Find where the given text appears and provide that cell's center as [x, y] coordinate. 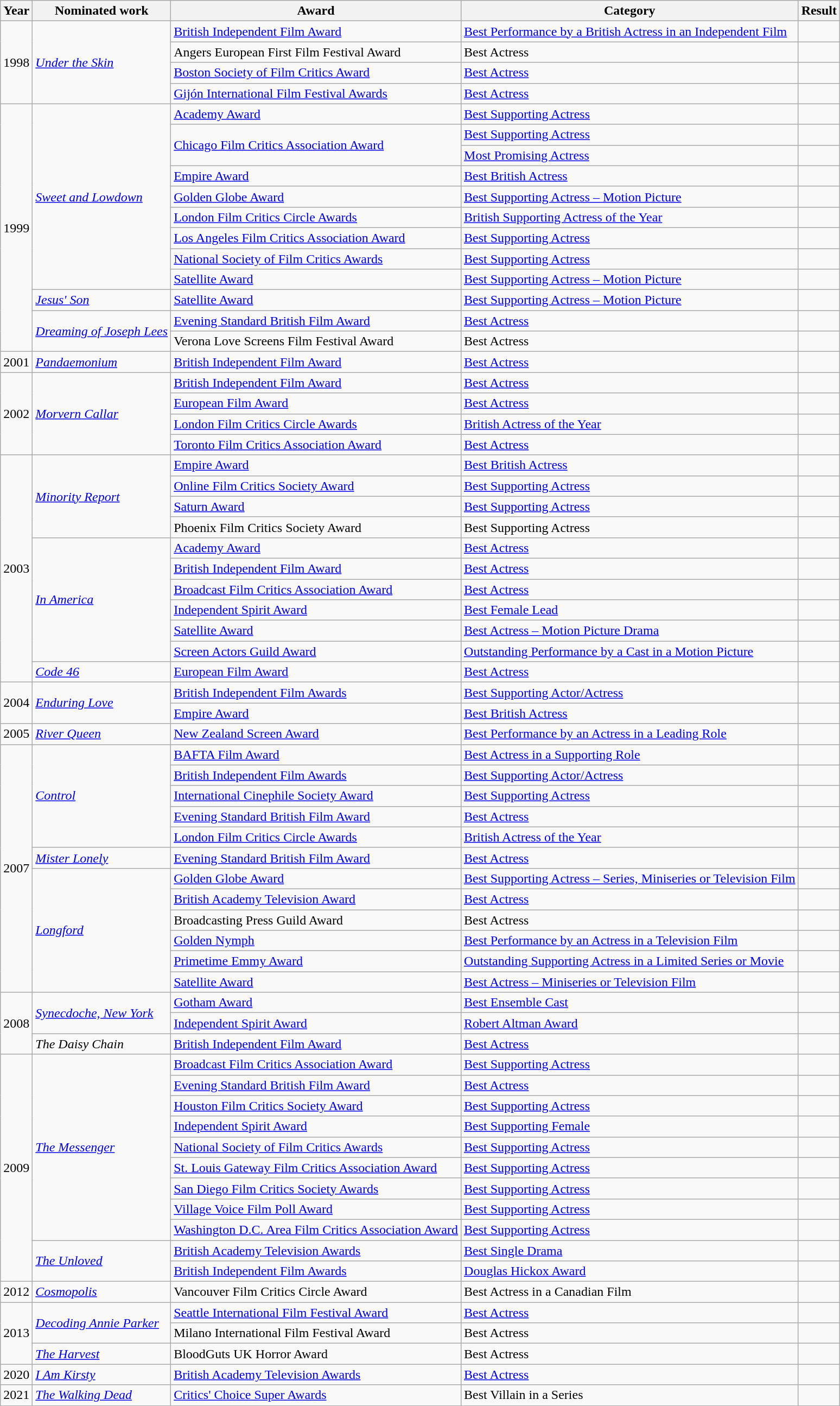
Nominated work [102, 11]
Enduring Love [102, 703]
Code 46 [102, 672]
Los Angeles Film Critics Association Award [316, 238]
Award [316, 11]
Best Performance by an Actress in a Leading Role [630, 734]
Douglas Hickox Award [630, 1271]
Boston Society of Film Critics Award [316, 73]
British Academy Television Award [316, 899]
Phoenix Film Critics Society Award [316, 527]
2001 [16, 362]
San Diego Film Critics Society Awards [316, 1188]
Screen Actors Guild Award [316, 651]
Minority Report [102, 496]
Best Performance by a British Actress in an Independent Film [630, 31]
1999 [16, 228]
Most Promising Actress [630, 155]
The Walking Dead [102, 1395]
2002 [16, 414]
Result [819, 11]
2005 [16, 734]
Village Voice Film Poll Award [316, 1209]
The Daisy Chain [102, 1044]
The Harvest [102, 1354]
Year [16, 11]
New Zealand Screen Award [316, 734]
2008 [16, 1023]
Best Actress in a Canadian Film [630, 1292]
Decoding Annie Parker [102, 1323]
Outstanding Performance by a Cast in a Motion Picture [630, 651]
Best Villain in a Series [630, 1395]
Synecdoche, New York [102, 1013]
1998 [16, 62]
Vancouver Film Critics Circle Award [316, 1292]
2007 [16, 869]
Toronto Film Critics Association Award [316, 445]
Best Actress in a Supporting Role [630, 755]
In America [102, 599]
Chicago Film Critics Association Award [316, 145]
Dreaming of Joseph Lees [102, 331]
Houston Film Critics Society Award [316, 1106]
Under the Skin [102, 62]
Category [630, 11]
BAFTA Film Award [316, 755]
Best Female Lead [630, 610]
River Queen [102, 734]
BloodGuts UK Horror Award [316, 1354]
Online Film Critics Society Award [316, 486]
International Cinephile Society Award [316, 796]
Best Performance by an Actress in a Television Film [630, 941]
Washington D.C. Area Film Critics Association Award [316, 1230]
Primetime Emmy Award [316, 961]
Best Actress – Miniseries or Television Film [630, 982]
Best Actress – Motion Picture Drama [630, 631]
2013 [16, 1333]
Outstanding Supporting Actress in a Limited Series or Movie [630, 961]
Verona Love Screens Film Festival Award [316, 341]
Morvern Callar [102, 414]
Gotham Award [316, 1003]
Broadcasting Press Guild Award [316, 920]
2012 [16, 1292]
Saturn Award [316, 506]
2004 [16, 703]
Critics' Choice Super Awards [316, 1395]
2021 [16, 1395]
Golden Nymph [316, 941]
Best Single Drama [630, 1250]
Longford [102, 930]
Sweet and Lowdown [102, 197]
2009 [16, 1168]
Best Supporting Actress – Series, Miniseries or Television Film [630, 878]
The Unloved [102, 1261]
Control [102, 796]
Seattle International Film Festival Award [316, 1313]
I Am Kirsty [102, 1375]
Cosmopolis [102, 1292]
Robert Altman Award [630, 1023]
2020 [16, 1375]
2003 [16, 569]
Milano International Film Festival Award [316, 1333]
Mister Lonely [102, 858]
Best Supporting Female [630, 1126]
Gijón International Film Festival Awards [316, 93]
Best Ensemble Cast [630, 1003]
St. Louis Gateway Film Critics Association Award [316, 1168]
Angers European First Film Festival Award [316, 52]
British Supporting Actress of the Year [630, 217]
Jesus' Son [102, 300]
Pandaemonium [102, 362]
The Messenger [102, 1148]
